Provide the (X, Y) coordinate of the cell's center where the given text is located.  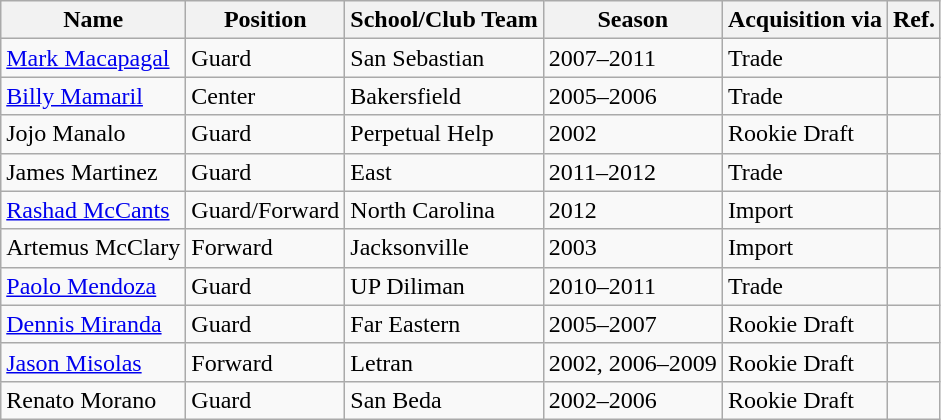
2002, 2006–2009 (632, 362)
San Beda (444, 400)
San Sebastian (444, 58)
Mark Macapagal (94, 58)
School/Club Team (444, 20)
East (444, 172)
Letran (444, 362)
Bakersfield (444, 96)
Jason Misolas (94, 362)
Acquisition via (804, 20)
2012 (632, 210)
Ref. (914, 20)
2010–2011 (632, 286)
James Martinez (94, 172)
2003 (632, 248)
Jacksonville (444, 248)
Position (266, 20)
2002 (632, 134)
2011–2012 (632, 172)
UP Diliman (444, 286)
North Carolina (444, 210)
2002–2006 (632, 400)
Guard/Forward (266, 210)
Center (266, 96)
Name (94, 20)
Billy Mamaril (94, 96)
Perpetual Help (444, 134)
2007–2011 (632, 58)
Renato Morano (94, 400)
2005–2006 (632, 96)
2005–2007 (632, 324)
Jojo Manalo (94, 134)
Dennis Miranda (94, 324)
Artemus McClary (94, 248)
Rashad McCants (94, 210)
Far Eastern (444, 324)
Paolo Mendoza (94, 286)
Season (632, 20)
